Extract the (x, y) coordinate from the center of the cell holding the provided text.  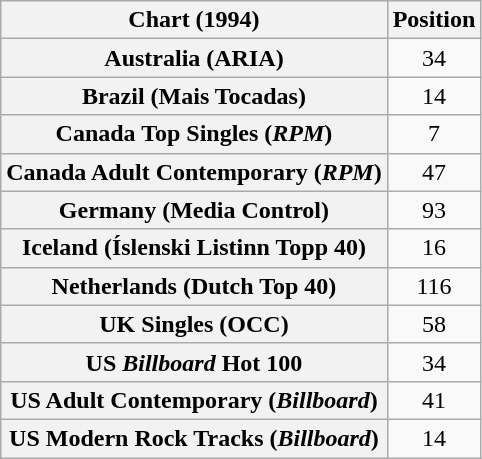
Position (434, 20)
Canada Adult Contemporary (RPM) (194, 172)
US Billboard Hot 100 (194, 362)
Brazil (Mais Tocadas) (194, 96)
41 (434, 400)
Canada Top Singles (RPM) (194, 134)
Netherlands (Dutch Top 40) (194, 286)
Australia (ARIA) (194, 58)
47 (434, 172)
US Modern Rock Tracks (Billboard) (194, 438)
Germany (Media Control) (194, 210)
US Adult Contemporary (Billboard) (194, 400)
58 (434, 324)
16 (434, 248)
Iceland (Íslenski Listinn Topp 40) (194, 248)
116 (434, 286)
93 (434, 210)
UK Singles (OCC) (194, 324)
7 (434, 134)
Chart (1994) (194, 20)
